Determine the [X, Y] coordinate at the center of the cell enclosing the given text.  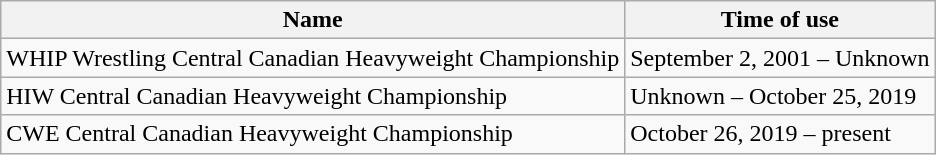
CWE Central Canadian Heavyweight Championship [313, 134]
Time of use [780, 20]
HIW Central Canadian Heavyweight Championship [313, 96]
October 26, 2019 – present [780, 134]
Unknown – October 25, 2019 [780, 96]
September 2, 2001 – Unknown [780, 58]
Name [313, 20]
WHIP Wrestling Central Canadian Heavyweight Championship [313, 58]
